Return the (x, y) coordinate for the center point of the cell that contains the specified text.  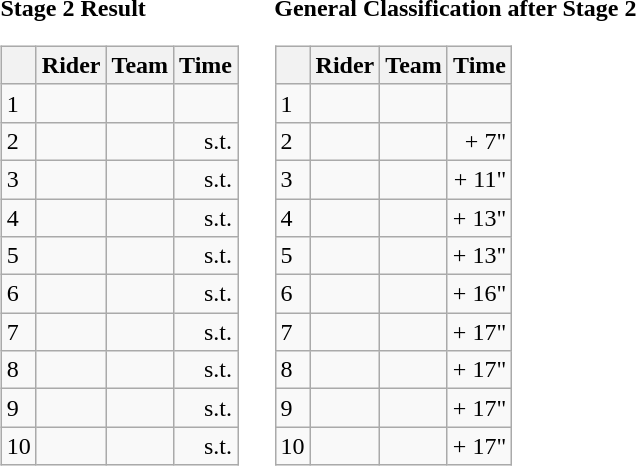
+ 7" (479, 141)
+ 11" (479, 179)
+ 16" (479, 294)
